Identify which cell holds the provided text, then report its (x, y) central coordinate. 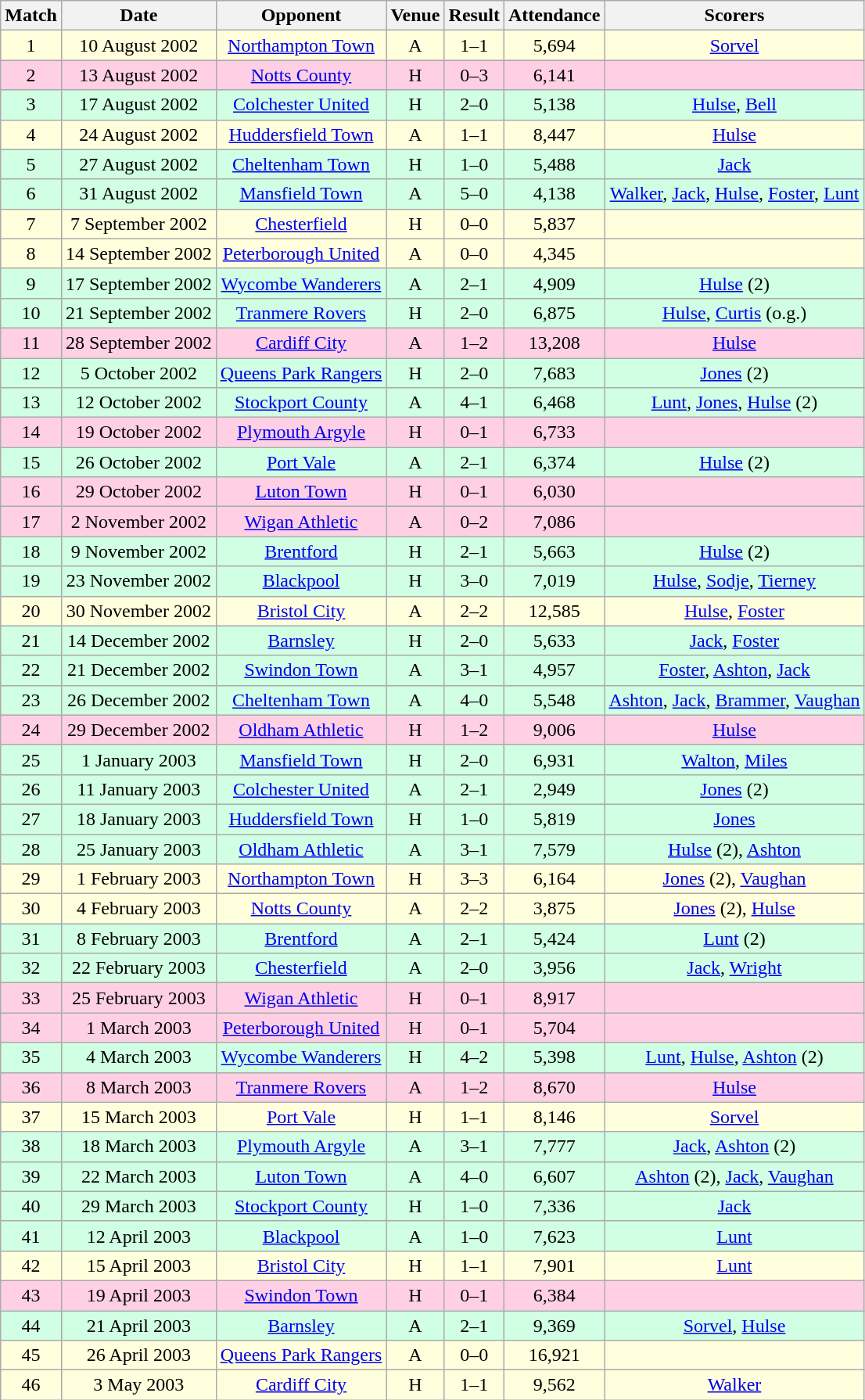
Walker (734, 1385)
2,949 (554, 789)
27 August 2002 (138, 164)
9,369 (554, 1326)
5,633 (554, 641)
8 (31, 253)
17 (31, 522)
5–0 (474, 194)
Ashton, Jack, Brammer, Vaughan (734, 700)
3–0 (474, 581)
3–3 (474, 879)
3 May 2003 (138, 1385)
Walton, Miles (734, 759)
4,138 (554, 194)
6,468 (554, 403)
3,875 (554, 909)
16 (31, 492)
19 April 2003 (138, 1295)
17 September 2002 (138, 283)
33 (31, 998)
7,019 (554, 581)
31 August 2002 (138, 194)
7,683 (554, 373)
5,837 (554, 224)
6,374 (554, 462)
26 December 2002 (138, 700)
Hulse (2), Ashton (734, 849)
14 (31, 433)
6,733 (554, 433)
10 (31, 313)
18 March 2003 (138, 1147)
Jack, Wright (734, 968)
6,384 (554, 1295)
2 (31, 75)
24 August 2002 (138, 135)
6,141 (554, 75)
41 (31, 1236)
4–1 (474, 403)
14 December 2002 (138, 641)
Hulse, Sodje, Tierney (734, 581)
Hulse, Bell (734, 105)
5,694 (554, 45)
21 December 2002 (138, 670)
22 March 2003 (138, 1176)
12 October 2002 (138, 403)
Attendance (554, 16)
Hulse, Curtis (o.g.) (734, 313)
43 (31, 1295)
5,138 (554, 105)
Lunt (2) (734, 939)
10 August 2002 (138, 45)
7,579 (554, 849)
1 March 2003 (138, 1028)
Date (138, 16)
42 (31, 1265)
8,670 (554, 1087)
4 February 2003 (138, 909)
11 January 2003 (138, 789)
6 (31, 194)
9 November 2002 (138, 551)
5,424 (554, 939)
21 (31, 641)
19 October 2002 (138, 433)
13 August 2002 (138, 75)
14 September 2002 (138, 253)
Lunt, Hulse, Ashton (2) (734, 1057)
6,164 (554, 879)
7,336 (554, 1206)
7,901 (554, 1265)
4 (31, 135)
21 September 2002 (138, 313)
6,030 (554, 492)
16,921 (554, 1355)
23 November 2002 (138, 581)
19 (31, 581)
26 October 2002 (138, 462)
7,086 (554, 522)
44 (31, 1326)
4,345 (554, 253)
22 February 2003 (138, 968)
Lunt, Jones, Hulse (2) (734, 403)
Match (31, 16)
Jones (2), Hulse (734, 909)
8 March 2003 (138, 1087)
5,548 (554, 700)
32 (31, 968)
36 (31, 1087)
28 (31, 849)
5,819 (554, 819)
5 (31, 164)
15 (31, 462)
Result (474, 16)
25 January 2003 (138, 849)
7 (31, 224)
6,875 (554, 313)
25 February 2003 (138, 998)
8,146 (554, 1117)
35 (31, 1057)
13,208 (554, 343)
28 September 2002 (138, 343)
1 January 2003 (138, 759)
6,607 (554, 1176)
4,909 (554, 283)
31 (31, 939)
21 April 2003 (138, 1326)
4–2 (474, 1057)
9,562 (554, 1385)
23 (31, 700)
27 (31, 819)
Foster, Ashton, Jack (734, 670)
45 (31, 1355)
6,931 (554, 759)
7,777 (554, 1147)
8 February 2003 (138, 939)
Walker, Jack, Hulse, Foster, Lunt (734, 194)
18 (31, 551)
Hulse, Foster (734, 611)
15 April 2003 (138, 1265)
29 December 2002 (138, 730)
0–2 (474, 522)
Ashton (2), Jack, Vaughan (734, 1176)
18 January 2003 (138, 819)
5,663 (554, 551)
Venue (415, 16)
29 (31, 879)
4 March 2003 (138, 1057)
Jones (2), Vaughan (734, 879)
Scorers (734, 16)
22 (31, 670)
46 (31, 1385)
7 September 2002 (138, 224)
29 March 2003 (138, 1206)
26 April 2003 (138, 1355)
40 (31, 1206)
12,585 (554, 611)
Sorvel, Hulse (734, 1326)
12 (31, 373)
38 (31, 1147)
5,398 (554, 1057)
5,704 (554, 1028)
12 April 2003 (138, 1236)
25 (31, 759)
34 (31, 1028)
Jack, Ashton (2) (734, 1147)
11 (31, 343)
Jones (734, 819)
17 August 2002 (138, 105)
Jack, Foster (734, 641)
30 (31, 909)
13 (31, 403)
39 (31, 1176)
8,447 (554, 135)
15 March 2003 (138, 1117)
3 (31, 105)
5,488 (554, 164)
37 (31, 1117)
3,956 (554, 968)
29 October 2002 (138, 492)
7,623 (554, 1236)
5 October 2002 (138, 373)
26 (31, 789)
2 November 2002 (138, 522)
4,957 (554, 670)
0–3 (474, 75)
9,006 (554, 730)
Opponent (301, 16)
20 (31, 611)
24 (31, 730)
30 November 2002 (138, 611)
1 (31, 45)
8,917 (554, 998)
1 February 2003 (138, 879)
9 (31, 283)
